For the text-containing cell, return its midpoint in (x, y) coordinate format. 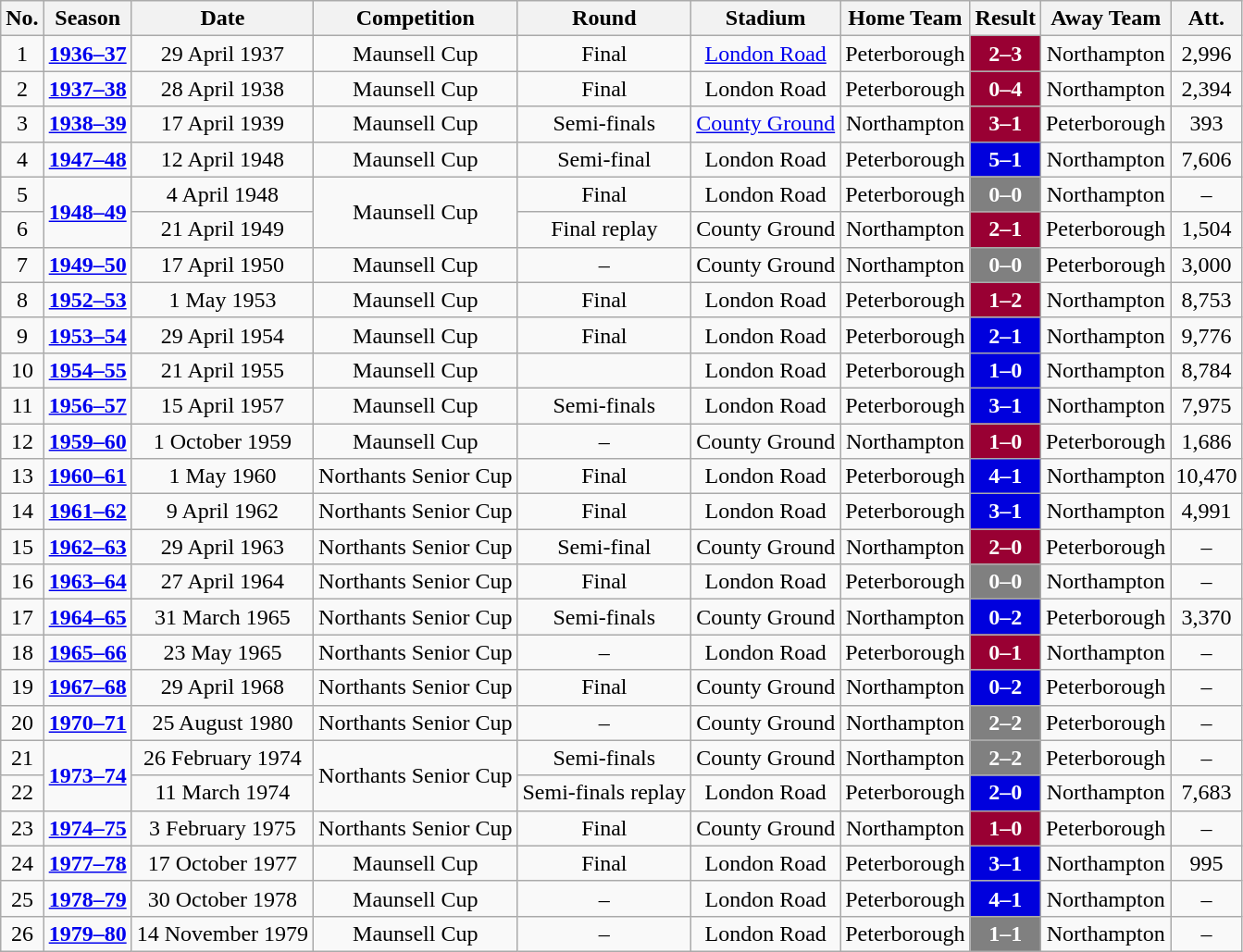
1,686 (1207, 441)
0–1 (1005, 652)
1979–80 (87, 933)
21 April 1949 (222, 229)
26 February 1974 (222, 758)
11 (22, 405)
7,683 (1207, 793)
1954–55 (87, 370)
1967–68 (87, 687)
Att. (1207, 19)
14 November 1979 (222, 933)
9 (22, 335)
Semi-finals replay (604, 793)
1961–62 (87, 512)
1962–63 (87, 547)
Season (87, 19)
2,394 (1207, 89)
Away Team (1105, 19)
1–2 (1005, 300)
8 (22, 300)
17 (22, 617)
1956–57 (87, 405)
31 March 1965 (222, 617)
12 April 1948 (222, 159)
7,606 (1207, 159)
2,996 (1207, 54)
24 (22, 863)
29 April 1968 (222, 687)
Final replay (604, 229)
25 (22, 898)
29 April 1937 (222, 54)
1964–65 (87, 617)
1947–48 (87, 159)
23 May 1965 (222, 652)
2–3 (1005, 54)
15 April 1957 (222, 405)
3 February 1975 (222, 828)
1949–50 (87, 265)
17 October 1977 (222, 863)
21 April 1955 (222, 370)
3,000 (1207, 265)
1978–79 (87, 898)
13 (22, 476)
6 (22, 229)
1–1 (1005, 933)
995 (1207, 863)
1953–54 (87, 335)
17 April 1939 (222, 124)
3 (22, 124)
0–4 (1005, 89)
1937–38 (87, 89)
10,470 (1207, 476)
22 (22, 793)
20 (22, 723)
21 (22, 758)
1965–66 (87, 652)
1 May 1953 (222, 300)
1948–49 (87, 212)
2 (22, 89)
5 (22, 194)
16 (22, 582)
12 (22, 441)
29 April 1954 (222, 335)
1959–60 (87, 441)
7,975 (1207, 405)
1960–61 (87, 476)
11 March 1974 (222, 793)
1 (22, 54)
9 April 1962 (222, 512)
1977–78 (87, 863)
5–1 (1005, 159)
26 (22, 933)
Competition (416, 19)
18 (22, 652)
4 (22, 159)
4,991 (1207, 512)
1936–37 (87, 54)
Result (1005, 19)
27 April 1964 (222, 582)
10 (22, 370)
30 October 1978 (222, 898)
17 April 1950 (222, 265)
3,370 (1207, 617)
14 (22, 512)
Round (604, 19)
25 August 1980 (222, 723)
No. (22, 19)
1952–53 (87, 300)
1973–74 (87, 775)
23 (22, 828)
1 May 1960 (222, 476)
1970–71 (87, 723)
1938–39 (87, 124)
393 (1207, 124)
19 (22, 687)
29 April 1963 (222, 547)
1963–64 (87, 582)
Stadium (766, 19)
Date (222, 19)
7 (22, 265)
8,753 (1207, 300)
28 April 1938 (222, 89)
1,504 (1207, 229)
1974–75 (87, 828)
Home Team (905, 19)
15 (22, 547)
4 April 1948 (222, 194)
8,784 (1207, 370)
1 October 1959 (222, 441)
9,776 (1207, 335)
